Identify which cell holds the provided text, then report its (X, Y) central coordinate. 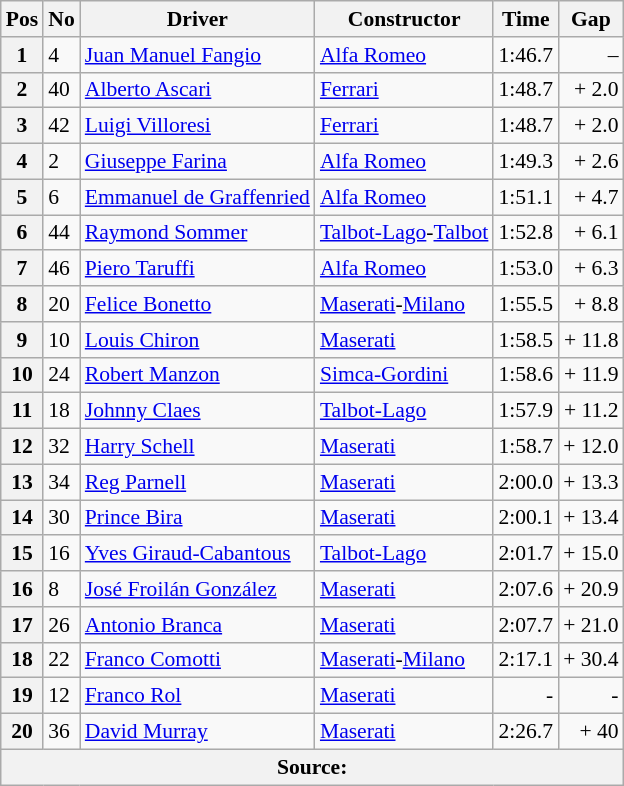
1 (22, 55)
2:00.1 (526, 518)
Reg Parnell (198, 482)
2:17.1 (526, 660)
7 (22, 269)
32 (62, 447)
Piero Taruffi (198, 269)
+ 30.4 (590, 660)
34 (62, 482)
Louis Chiron (198, 340)
David Murray (198, 732)
5 (22, 197)
Constructor (404, 19)
Franco Rol (198, 696)
24 (62, 375)
46 (62, 269)
+ 13.3 (590, 482)
Alberto Ascari (198, 90)
1:58.5 (526, 340)
+ 40 (590, 732)
1:58.7 (526, 447)
1:51.1 (526, 197)
30 (62, 518)
40 (62, 90)
17 (22, 625)
26 (62, 625)
2:07.6 (526, 589)
14 (22, 518)
1:57.9 (526, 411)
+ 4.7 (590, 197)
+ 15.0 (590, 554)
+ 11.9 (590, 375)
9 (22, 340)
Pos (22, 19)
Giuseppe Farina (198, 162)
1:58.6 (526, 375)
Source: (312, 767)
+ 13.4 (590, 518)
1:55.5 (526, 304)
Antonio Branca (198, 625)
15 (22, 554)
2:07.7 (526, 625)
+ 2.6 (590, 162)
Prince Bira (198, 518)
Yves Giraud-Cabantous (198, 554)
Gap (590, 19)
3 (22, 126)
1:49.3 (526, 162)
Franco Comotti (198, 660)
Simca-Gordini (404, 375)
42 (62, 126)
13 (22, 482)
Talbot-Lago-Talbot (404, 233)
José Froilán González (198, 589)
Johnny Claes (198, 411)
+ 6.3 (590, 269)
Juan Manuel Fangio (198, 55)
Robert Manzon (198, 375)
1:52.8 (526, 233)
1:53.0 (526, 269)
+ 11.2 (590, 411)
+ 21.0 (590, 625)
2:26.7 (526, 732)
– (590, 55)
Felice Bonetto (198, 304)
Driver (198, 19)
19 (22, 696)
1:46.7 (526, 55)
+ 11.8 (590, 340)
Luigi Villoresi (198, 126)
2:00.0 (526, 482)
22 (62, 660)
44 (62, 233)
Emmanuel de Graffenried (198, 197)
Harry Schell (198, 447)
2:01.7 (526, 554)
+ 20.9 (590, 589)
11 (22, 411)
Raymond Sommer (198, 233)
+ 8.8 (590, 304)
+ 6.1 (590, 233)
Time (526, 19)
36 (62, 732)
No (62, 19)
+ 12.0 (590, 447)
